Return [X, Y] of the center of cell containing provided text 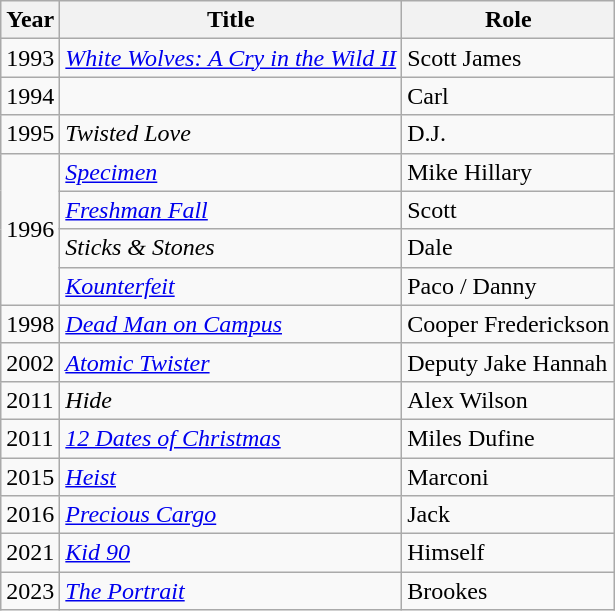
Atomic Twister [231, 362]
1994 [30, 96]
1995 [30, 134]
Brookes [508, 591]
2021 [30, 553]
Scott James [508, 58]
Cooper Frederickson [508, 324]
Hide [231, 400]
Sticks & Stones [231, 248]
Kounterfeit [231, 286]
2023 [30, 591]
Precious Cargo [231, 515]
Freshman Fall [231, 210]
Scott [508, 210]
2016 [30, 515]
Paco / Danny [508, 286]
Jack [508, 515]
Role [508, 20]
Dead Man on Campus [231, 324]
2002 [30, 362]
The Portrait [231, 591]
Mike Hillary [508, 172]
Marconi [508, 477]
Carl [508, 96]
Alex Wilson [508, 400]
Heist [231, 477]
Title [231, 20]
Dale [508, 248]
Himself [508, 553]
2015 [30, 477]
Year [30, 20]
Kid 90 [231, 553]
Miles Dufine [508, 438]
1993 [30, 58]
White Wolves: A Cry in the Wild II [231, 58]
Twisted Love [231, 134]
Deputy Jake Hannah [508, 362]
D.J. [508, 134]
Specimen [231, 172]
1996 [30, 229]
1998 [30, 324]
12 Dates of Christmas [231, 438]
